For the text-containing cell, return its midpoint in (X, Y) coordinate format. 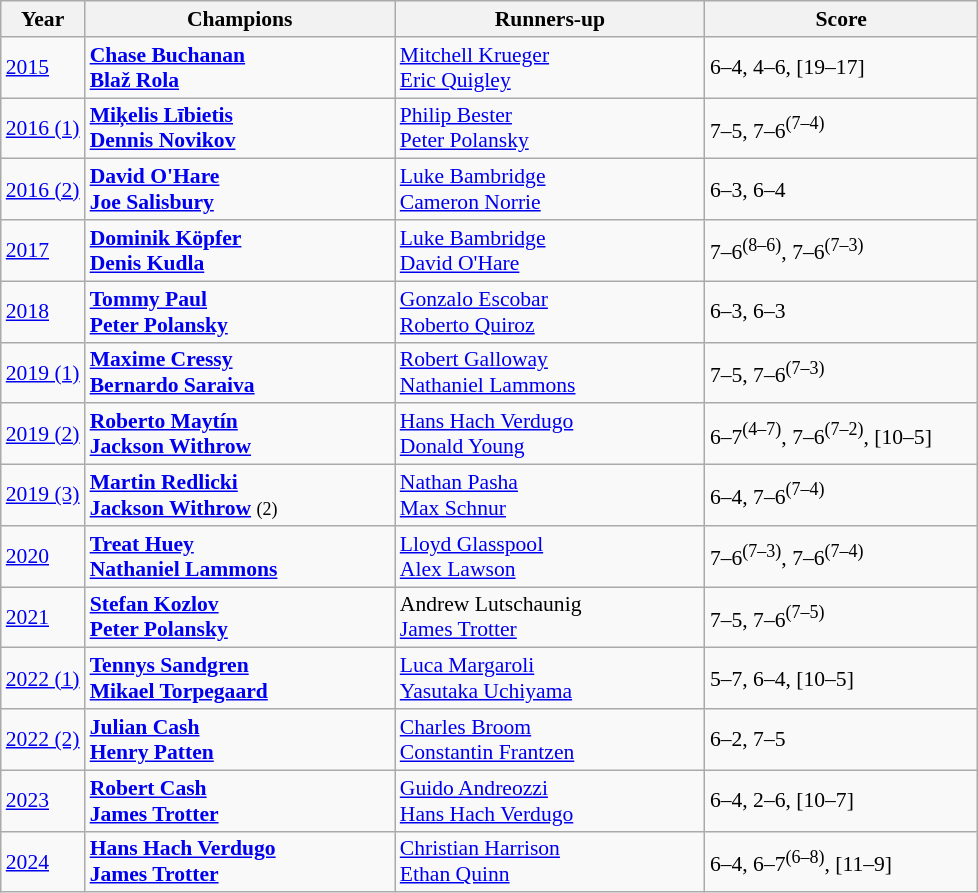
Hans Hach Verdugo Donald Young (550, 434)
2021 (43, 618)
Luke Bambridge David O'Hare (550, 250)
Hans Hach Verdugo James Trotter (240, 862)
Treat Huey Nathaniel Lammons (240, 556)
Score (842, 19)
Runners-up (550, 19)
5–7, 6–4, [10–5] (842, 678)
Lloyd Glasspool Alex Lawson (550, 556)
Tennys Sandgren Mikael Torpegaard (240, 678)
Dominik Köpfer Denis Kudla (240, 250)
2019 (1) (43, 372)
Guido Andreozzi Hans Hach Verdugo (550, 800)
6–4, 7–6(7–4) (842, 496)
6–3, 6–3 (842, 312)
Stefan Kozlov Peter Polansky (240, 618)
2019 (2) (43, 434)
Year (43, 19)
2023 (43, 800)
Martin Redlicki Jackson Withrow (2) (240, 496)
6–4, 4–6, [19–17] (842, 68)
Roberto Maytín Jackson Withrow (240, 434)
Nathan Pasha Max Schnur (550, 496)
Luca Margaroli Yasutaka Uchiyama (550, 678)
Maxime Cressy Bernardo Saraiva (240, 372)
Champions (240, 19)
2015 (43, 68)
Gonzalo Escobar Roberto Quiroz (550, 312)
Chase Buchanan Blaž Rola (240, 68)
2020 (43, 556)
6–4, 6–7(6–8), [11–9] (842, 862)
Robert Cash James Trotter (240, 800)
Charles Broom Constantin Frantzen (550, 740)
7–6(8–6), 7–6(7–3) (842, 250)
Tommy Paul Peter Polansky (240, 312)
2024 (43, 862)
Philip Bester Peter Polansky (550, 128)
Robert Galloway Nathaniel Lammons (550, 372)
7–5, 7–6(7–5) (842, 618)
2022 (1) (43, 678)
Christian Harrison Ethan Quinn (550, 862)
2018 (43, 312)
David O'Hare Joe Salisbury (240, 190)
7–6(7–3), 7–6(7–4) (842, 556)
6–7(4–7), 7–6(7–2), [10–5] (842, 434)
Miķelis Lībietis Dennis Novikov (240, 128)
7–5, 7–6(7–3) (842, 372)
Luke Bambridge Cameron Norrie (550, 190)
2016 (2) (43, 190)
7–5, 7–6(7–4) (842, 128)
Andrew Lutschaunig James Trotter (550, 618)
Mitchell Krueger Eric Quigley (550, 68)
2022 (2) (43, 740)
Julian Cash Henry Patten (240, 740)
2016 (1) (43, 128)
6–3, 6–4 (842, 190)
2019 (3) (43, 496)
6–2, 7–5 (842, 740)
2017 (43, 250)
6–4, 2–6, [10–7] (842, 800)
